Capture the cell that displays the provided text and extract its [x, y] central coordinate. 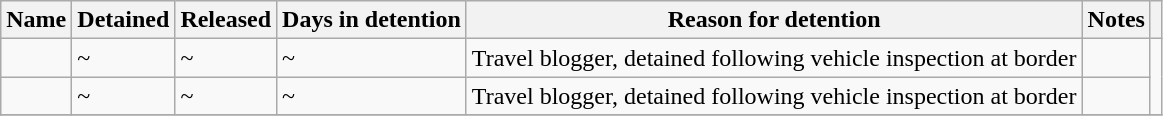
Name [36, 20]
Days in detention [372, 20]
Reason for detention [774, 20]
Notes [1116, 20]
Released [226, 20]
Detained [124, 20]
